Scan for the cell matching the given text and deliver its (x, y) coordinate at center. 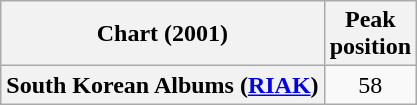
Chart (2001) (162, 34)
Peakposition (370, 34)
South Korean Albums (RIAK) (162, 85)
58 (370, 85)
